Scan for the cell matching the given text and deliver its (x, y) coordinate at center. 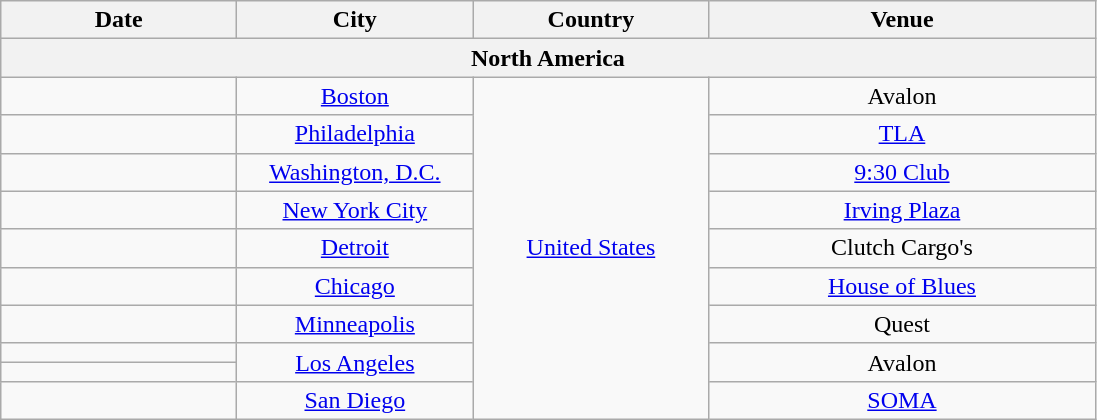
San Diego (355, 400)
United States (591, 248)
Venue (902, 20)
North America (548, 58)
9:30 Club (902, 172)
Philadelphia (355, 134)
City (355, 20)
Date (119, 20)
Clutch Cargo's (902, 248)
Washington, D.C. (355, 172)
Boston (355, 96)
Minneapolis (355, 324)
Los Angeles (355, 362)
Country (591, 20)
Irving Plaza (902, 210)
House of Blues (902, 286)
Chicago (355, 286)
TLA (902, 134)
SOMA (902, 400)
Quest (902, 324)
New York City (355, 210)
Detroit (355, 248)
